Find where the given text appears and provide that cell's center as (X, Y) coordinate. 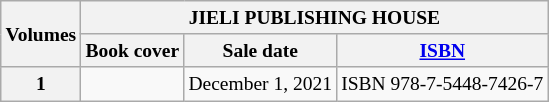
1 (41, 84)
Volumes (41, 34)
ISBN 978-7-5448-7426-7 (442, 84)
JIELI PUBLISHING HOUSE (314, 18)
December 1, 2021 (260, 84)
Book cover (132, 50)
Sale date (260, 50)
ISBN (442, 50)
